Identify which cell holds the provided text, then report its (x, y) central coordinate. 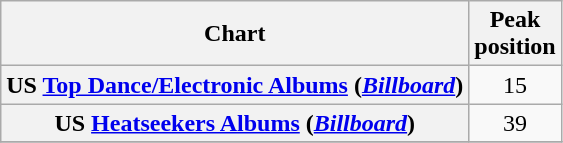
39 (515, 123)
Chart (235, 34)
US Heatseekers Albums (Billboard) (235, 123)
US Top Dance/Electronic Albums (Billboard) (235, 85)
15 (515, 85)
Peakposition (515, 34)
